Detect which cell encompasses the target text, then output its [X, Y] center coordinate. 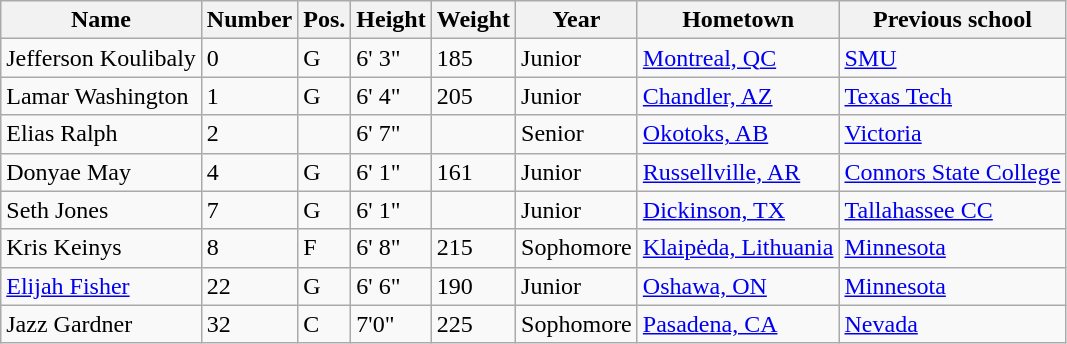
7 [249, 210]
Previous school [952, 20]
Russellville, AR [738, 172]
6' 7" [391, 134]
6' 8" [391, 248]
185 [473, 58]
Elias Ralph [102, 134]
Lamar Washington [102, 96]
8 [249, 248]
0 [249, 58]
Elijah Fisher [102, 286]
6' 6" [391, 286]
215 [473, 248]
Dickinson, TX [738, 210]
Weight [473, 20]
1 [249, 96]
Pos. [324, 20]
190 [473, 286]
SMU [952, 58]
F [324, 248]
6' 4" [391, 96]
Number [249, 20]
6' 3" [391, 58]
Seth Jones [102, 210]
Jazz Gardner [102, 324]
Okotoks, AB [738, 134]
C [324, 324]
Kris Keinys [102, 248]
2 [249, 134]
Donyae May [102, 172]
Name [102, 20]
Hometown [738, 20]
7'0" [391, 324]
22 [249, 286]
Chandler, AZ [738, 96]
205 [473, 96]
Tallahassee CC [952, 210]
161 [473, 172]
Victoria [952, 134]
Year [577, 20]
Height [391, 20]
Senior [577, 134]
Jefferson Koulibaly [102, 58]
4 [249, 172]
Nevada [952, 324]
Pasadena, CA [738, 324]
Connors State College [952, 172]
32 [249, 324]
Klaipėda, Lithuania [738, 248]
Oshawa, ON [738, 286]
Texas Tech [952, 96]
Montreal, QC [738, 58]
225 [473, 324]
